Provide the [x, y] coordinate of the cell's center where the given text is located.  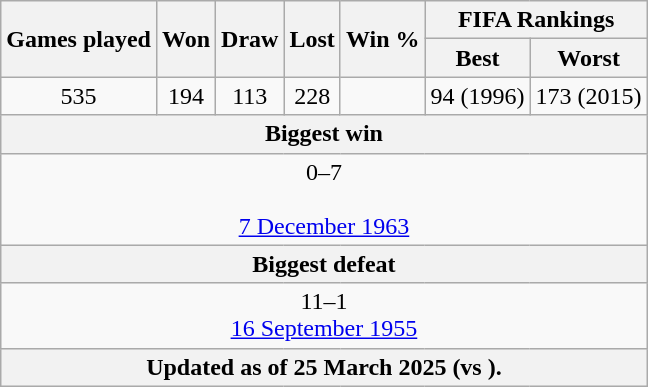
Best [478, 58]
Draw [250, 39]
228 [312, 96]
FIFA Rankings [536, 20]
Win % [382, 39]
Updated as of 25 March 2025 (vs ). [324, 367]
Worst [588, 58]
Games played [79, 39]
113 [250, 96]
11–1 16 September 1955 [324, 316]
194 [186, 96]
94 (1996) [478, 96]
Won [186, 39]
535 [79, 96]
Biggest win [324, 134]
0–7 7 December 1963 [324, 199]
Biggest defeat [324, 264]
Lost [312, 39]
173 (2015) [588, 96]
